Identify which cell holds the provided text, then report its (X, Y) central coordinate. 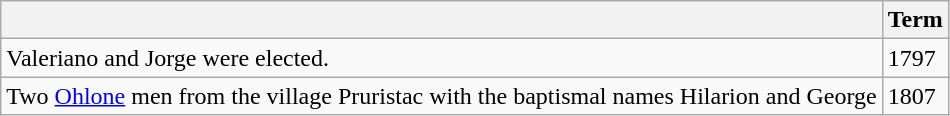
1797 (915, 58)
1807 (915, 96)
Valeriano and Jorge were elected. (442, 58)
Two Ohlone men from the village Pruristac with the baptismal names Hilarion and George (442, 96)
Term (915, 20)
